Pinpoint the cell where the given text exists, returning its [x, y] midpoint coordinate. 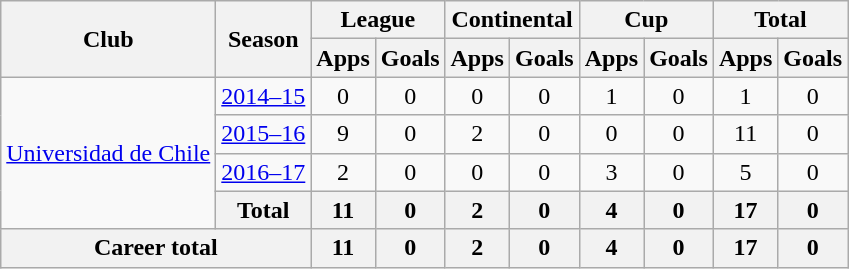
3 [611, 172]
Club [108, 39]
Continental [512, 20]
Cup [646, 20]
Universidad de Chile [108, 153]
2014–15 [264, 96]
League [378, 20]
Season [264, 39]
2016–17 [264, 172]
2015–16 [264, 134]
5 [745, 172]
9 [343, 134]
Career total [156, 248]
